Return the [X, Y] coordinate for the center point of the cell that contains the specified text.  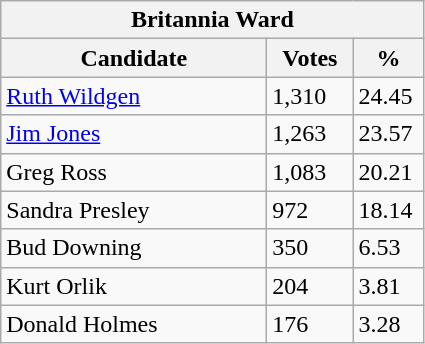
6.53 [388, 248]
Greg Ross [134, 172]
23.57 [388, 134]
Kurt Orlik [134, 286]
% [388, 58]
18.14 [388, 210]
1,310 [310, 96]
24.45 [388, 96]
Jim Jones [134, 134]
Votes [310, 58]
Britannia Ward [212, 20]
20.21 [388, 172]
1,263 [310, 134]
176 [310, 324]
972 [310, 210]
350 [310, 248]
3.81 [388, 286]
204 [310, 286]
Donald Holmes [134, 324]
Bud Downing [134, 248]
Candidate [134, 58]
3.28 [388, 324]
1,083 [310, 172]
Sandra Presley [134, 210]
Ruth Wildgen [134, 96]
